Find where the given text appears and provide that cell's center as [x, y] coordinate. 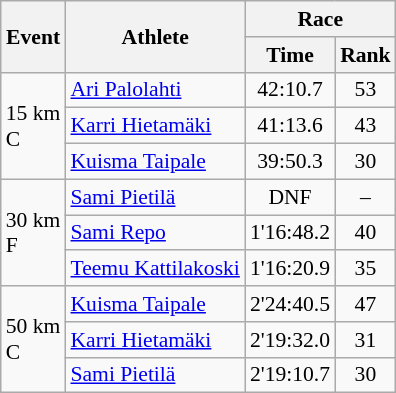
50 km C [34, 340]
Athlete [154, 36]
35 [366, 269]
53 [366, 90]
Event [34, 36]
39:50.3 [290, 162]
43 [366, 126]
1'16:48.2 [290, 233]
47 [366, 304]
Sami Repo [154, 233]
Race [320, 19]
2'19:32.0 [290, 340]
Ari Palolahti [154, 90]
2'24:40.5 [290, 304]
31 [366, 340]
2'19:10.7 [290, 375]
1'16:20.9 [290, 269]
15 km C [34, 126]
Teemu Kattilakoski [154, 269]
DNF [290, 197]
40 [366, 233]
42:10.7 [290, 90]
– [366, 197]
30 km F [34, 232]
Time [290, 55]
41:13.6 [290, 126]
Rank [366, 55]
